Return the [X, Y] coordinate for the center point of the cell that contains the specified text.  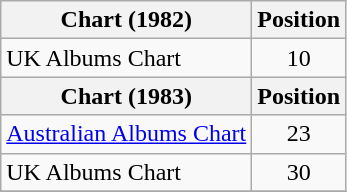
Australian Albums Chart [126, 134]
10 [299, 58]
Chart (1983) [126, 96]
23 [299, 134]
Chart (1982) [126, 20]
30 [299, 172]
